Determine the [X, Y] coordinate at the center of the cell enclosing the given text.  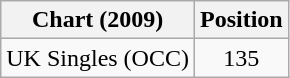
Position [241, 20]
UK Singles (OCC) [98, 58]
135 [241, 58]
Chart (2009) [98, 20]
